Search for the cell housing the specified text and yield its (X, Y) center coordinate. 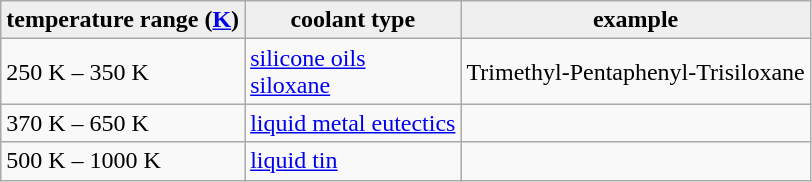
370 K – 650 K (123, 123)
liquid metal eutectics (353, 123)
silicone oilssiloxane (353, 72)
example (636, 20)
liquid tin (353, 161)
Trimethyl-Pentaphenyl-Trisiloxane (636, 72)
temperature range (K) (123, 20)
coolant type (353, 20)
500 K – 1000 K (123, 161)
250 K – 350 K (123, 72)
